Detect which cell encompasses the target text, then output its (x, y) center coordinate. 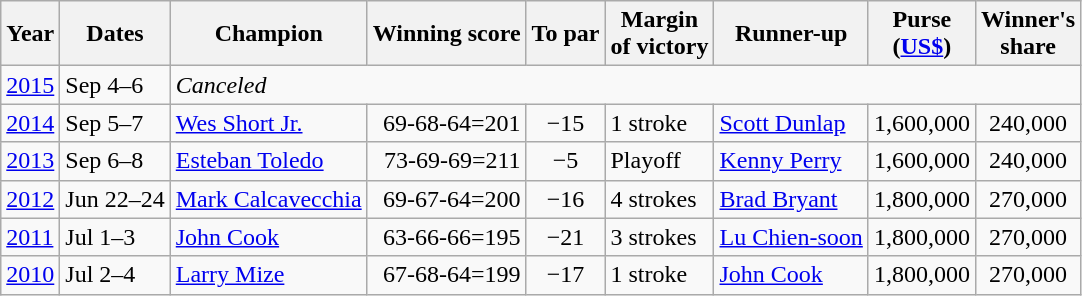
Larry Mize (268, 275)
Marginof victory (660, 34)
Brad Bryant (791, 199)
Champion (268, 34)
Dates (115, 34)
73-69-69=211 (446, 161)
2015 (30, 85)
Jul 1–3 (115, 237)
Sep 4–6 (115, 85)
−16 (566, 199)
−15 (566, 123)
2011 (30, 237)
3 strokes (660, 237)
Scott Dunlap (791, 123)
Winning score (446, 34)
−17 (566, 275)
Esteban Toledo (268, 161)
Wes Short Jr. (268, 123)
Jun 22–24 (115, 199)
Lu Chien-soon (791, 237)
Kenny Perry (791, 161)
2014 (30, 123)
2013 (30, 161)
69-67-64=200 (446, 199)
−21 (566, 237)
63-66-66=195 (446, 237)
Year (30, 34)
−5 (566, 161)
Jul 2–4 (115, 275)
Winner'sshare (1028, 34)
Runner-up (791, 34)
Purse(US$) (922, 34)
67-68-64=199 (446, 275)
Playoff (660, 161)
Sep 6–8 (115, 161)
Canceled (625, 85)
To par (566, 34)
Mark Calcavecchia (268, 199)
2010 (30, 275)
Sep 5–7 (115, 123)
69-68-64=201 (446, 123)
4 strokes (660, 199)
2012 (30, 199)
